Search for the cell housing the specified text and yield its [X, Y] center coordinate. 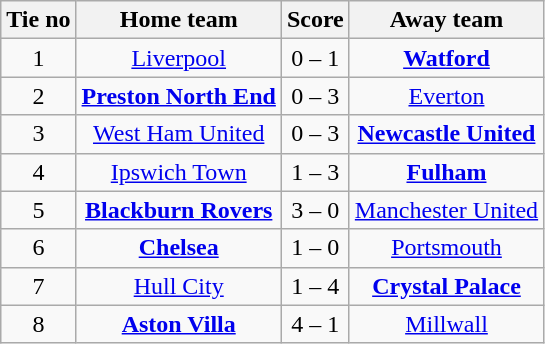
1 – 4 [315, 286]
4 – 1 [315, 324]
Fulham [446, 172]
West Ham United [178, 134]
Home team [178, 20]
1 – 3 [315, 172]
Tie no [38, 20]
Hull City [178, 286]
Portsmouth [446, 248]
1 [38, 58]
7 [38, 286]
Everton [446, 96]
2 [38, 96]
Manchester United [446, 210]
1 – 0 [315, 248]
5 [38, 210]
3 [38, 134]
Millwall [446, 324]
Preston North End [178, 96]
8 [38, 324]
Chelsea [178, 248]
Score [315, 20]
Crystal Palace [446, 286]
6 [38, 248]
Liverpool [178, 58]
Blackburn Rovers [178, 210]
3 – 0 [315, 210]
4 [38, 172]
0 – 1 [315, 58]
Newcastle United [446, 134]
Watford [446, 58]
Away team [446, 20]
Aston Villa [178, 324]
Ipswich Town [178, 172]
